Detect which cell encompasses the target text, then output its [X, Y] center coordinate. 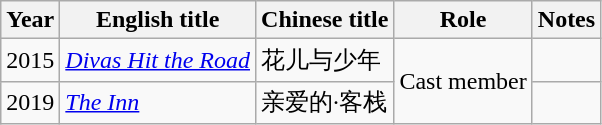
English title [158, 20]
Cast member [463, 82]
2019 [30, 102]
Year [30, 20]
亲爱的·客栈 [325, 102]
Notes [566, 20]
Role [463, 20]
2015 [30, 60]
Chinese title [325, 20]
The Inn [158, 102]
Divas Hit the Road [158, 60]
花儿与少年 [325, 60]
